Return the [x, y] coordinate for the center point of the cell that contains the specified text.  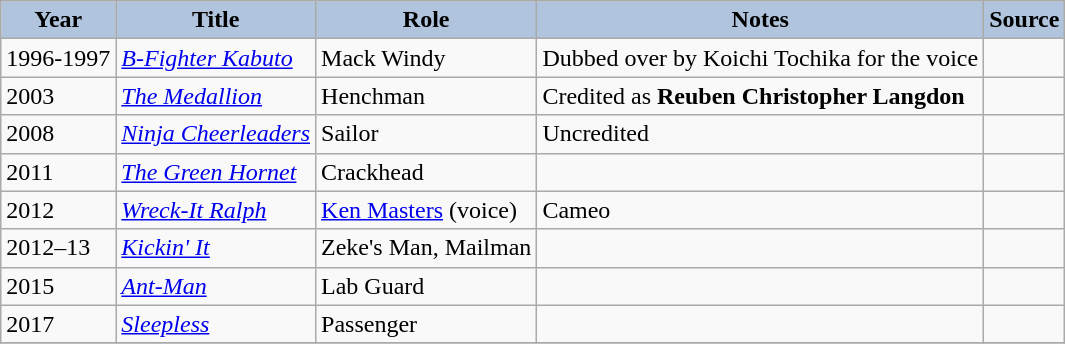
Lab Guard [426, 286]
B-Fighter Kabuto [216, 58]
Dubbed over by Koichi Tochika for the voice [760, 58]
2012–13 [58, 248]
Notes [760, 20]
Passenger [426, 324]
2011 [58, 172]
Role [426, 20]
1996-1997 [58, 58]
Sailor [426, 134]
2008 [58, 134]
2017 [58, 324]
Year [58, 20]
Uncredited [760, 134]
Ken Masters (voice) [426, 210]
Crackhead [426, 172]
Sleepless [216, 324]
Wreck-It Ralph [216, 210]
2003 [58, 96]
Henchman [426, 96]
Source [1024, 20]
Ant-Man [216, 286]
Zeke's Man, Mailman [426, 248]
The Medallion [216, 96]
2012 [58, 210]
Title [216, 20]
Kickin' It [216, 248]
Mack Windy [426, 58]
Ninja Cheerleaders [216, 134]
2015 [58, 286]
Cameo [760, 210]
Credited as Reuben Christopher Langdon [760, 96]
The Green Hornet [216, 172]
